For the text-containing cell, return its midpoint in (x, y) coordinate format. 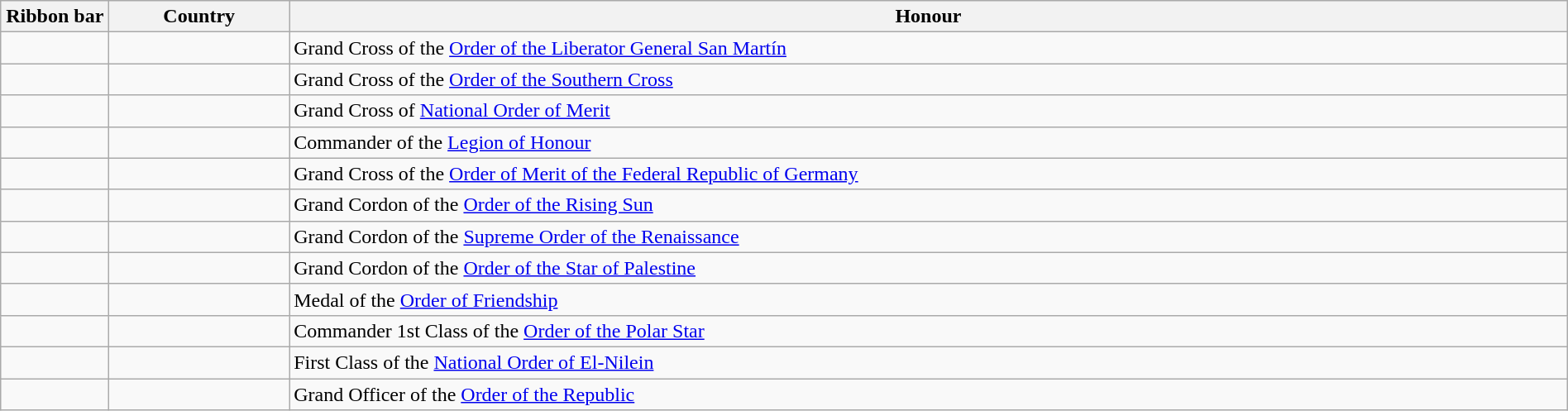
Grand Cross of the Order of the Southern Cross (929, 79)
Commander 1st Class of the Order of the Polar Star (929, 331)
First Class of the National Order of El-Nilein (929, 362)
Medal of the Order of Friendship (929, 299)
Commander of the Legion of Honour (929, 142)
Country (199, 17)
Grand Cross of National Order of Merit (929, 111)
Honour (929, 17)
Grand Officer of the Order of the Republic (929, 394)
Grand Cordon of the Order of the Rising Sun (929, 205)
Grand Cordon of the Supreme Order of the Renaissance (929, 237)
Grand Cross of the Order of the Liberator General San Martín (929, 48)
Ribbon bar (55, 17)
Grand Cordon of the Order of the Star of Palestine (929, 268)
Grand Cross of the Order of Merit of the Federal Republic of Germany (929, 174)
